Detect which cell encompasses the target text, then output its (X, Y) center coordinate. 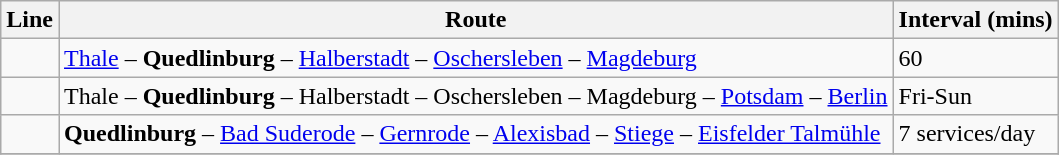
60 (976, 58)
Quedlinburg – Bad Suderode – Gernrode – Alexisbad – Stiege – Eisfelder Talmühle (476, 134)
Line (30, 20)
7 services/day (976, 134)
Route (476, 20)
Thale – Quedlinburg – Halberstadt – Oschersleben – Magdeburg – Potsdam – Berlin (476, 96)
Interval (mins) (976, 20)
Fri-Sun (976, 96)
Thale – Quedlinburg – Halberstadt – Oschersleben – Magdeburg (476, 58)
